Output the [x, y] coordinate of the center of the cell containing the given text.  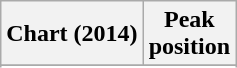
Peak position [189, 34]
Chart (2014) [72, 34]
